Pinpoint the cell where the given text exists, returning its [x, y] midpoint coordinate. 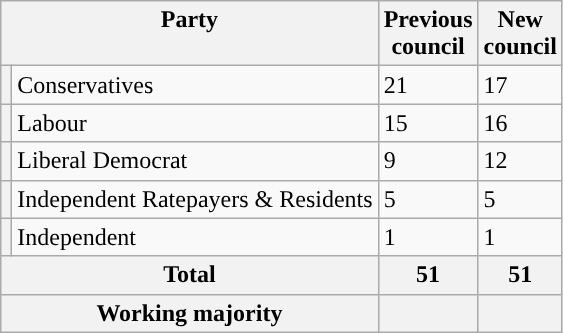
16 [520, 123]
17 [520, 85]
9 [428, 161]
Independent [195, 237]
Party [190, 34]
Total [190, 275]
Labour [195, 123]
15 [428, 123]
Conservatives [195, 85]
Working majority [190, 313]
Liberal Democrat [195, 161]
21 [428, 85]
Independent Ratepayers & Residents [195, 199]
Previous council [428, 34]
12 [520, 161]
New council [520, 34]
